Locate the cell with the specified text and output its (X, Y) center coordinate. 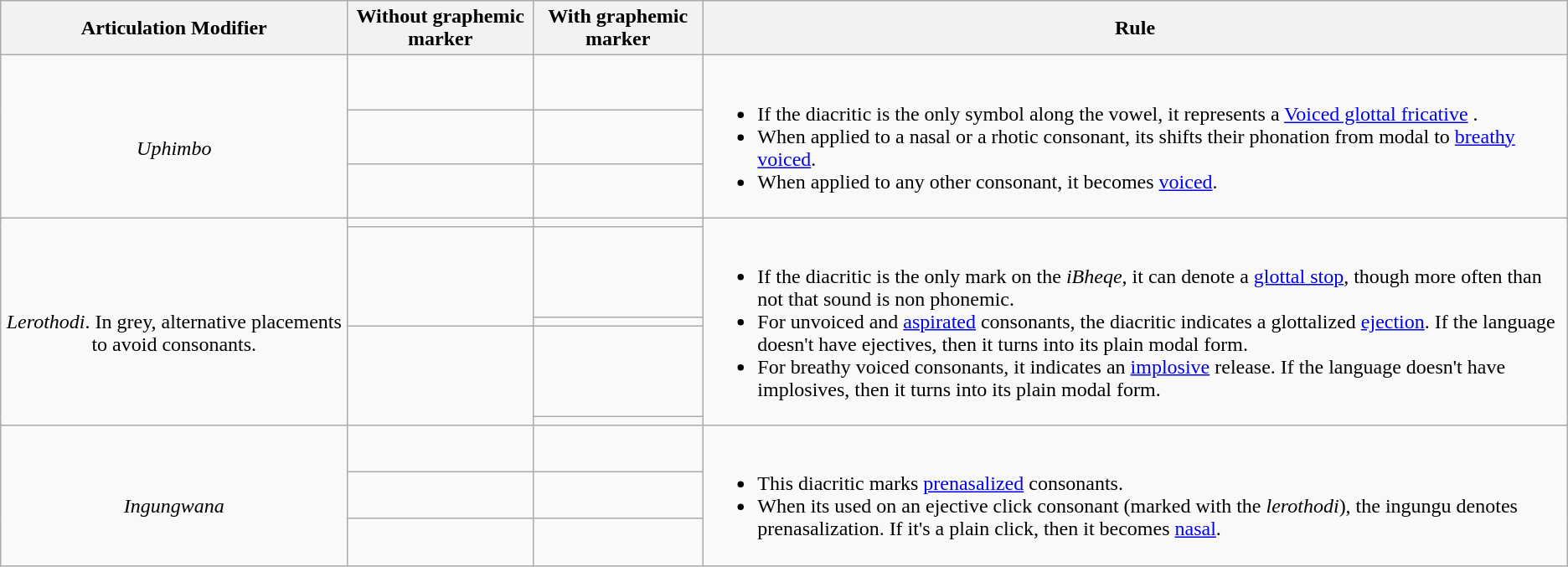
Lerothodi. In grey, alternative placements to avoid consonants. (174, 322)
Articulation Modifier (174, 28)
Without graphemic marker (441, 28)
Rule (1135, 28)
Ingungwana (174, 496)
Uphimbo (174, 137)
With graphemic marker (618, 28)
